Scan for the cell matching the given text and deliver its [x, y] coordinate at center. 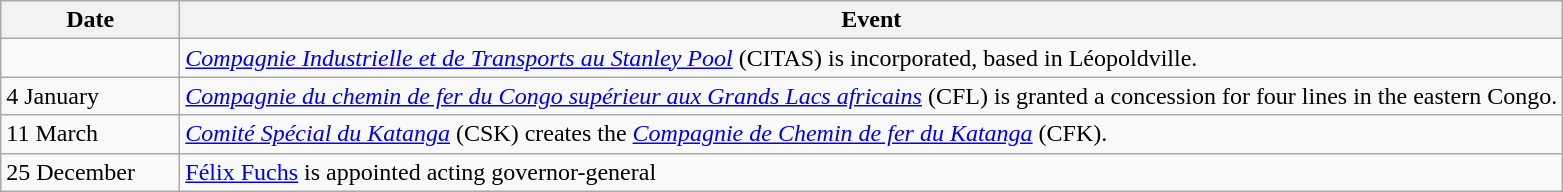
Event [872, 20]
Compagnie Industrielle et de Transports au Stanley Pool (CITAS) is incorporated, based in Léopoldville. [872, 58]
4 January [90, 96]
Compagnie du chemin de fer du Congo supérieur aux Grands Lacs africains (CFL) is granted a concession for four lines in the eastern Congo. [872, 96]
Date [90, 20]
Comité Spécial du Katanga (CSK) creates the Compagnie de Chemin de fer du Katanga (CFK). [872, 134]
25 December [90, 172]
Félix Fuchs is appointed acting governor-general [872, 172]
11 March [90, 134]
